Pinpoint the cell where the given text exists, returning its [x, y] midpoint coordinate. 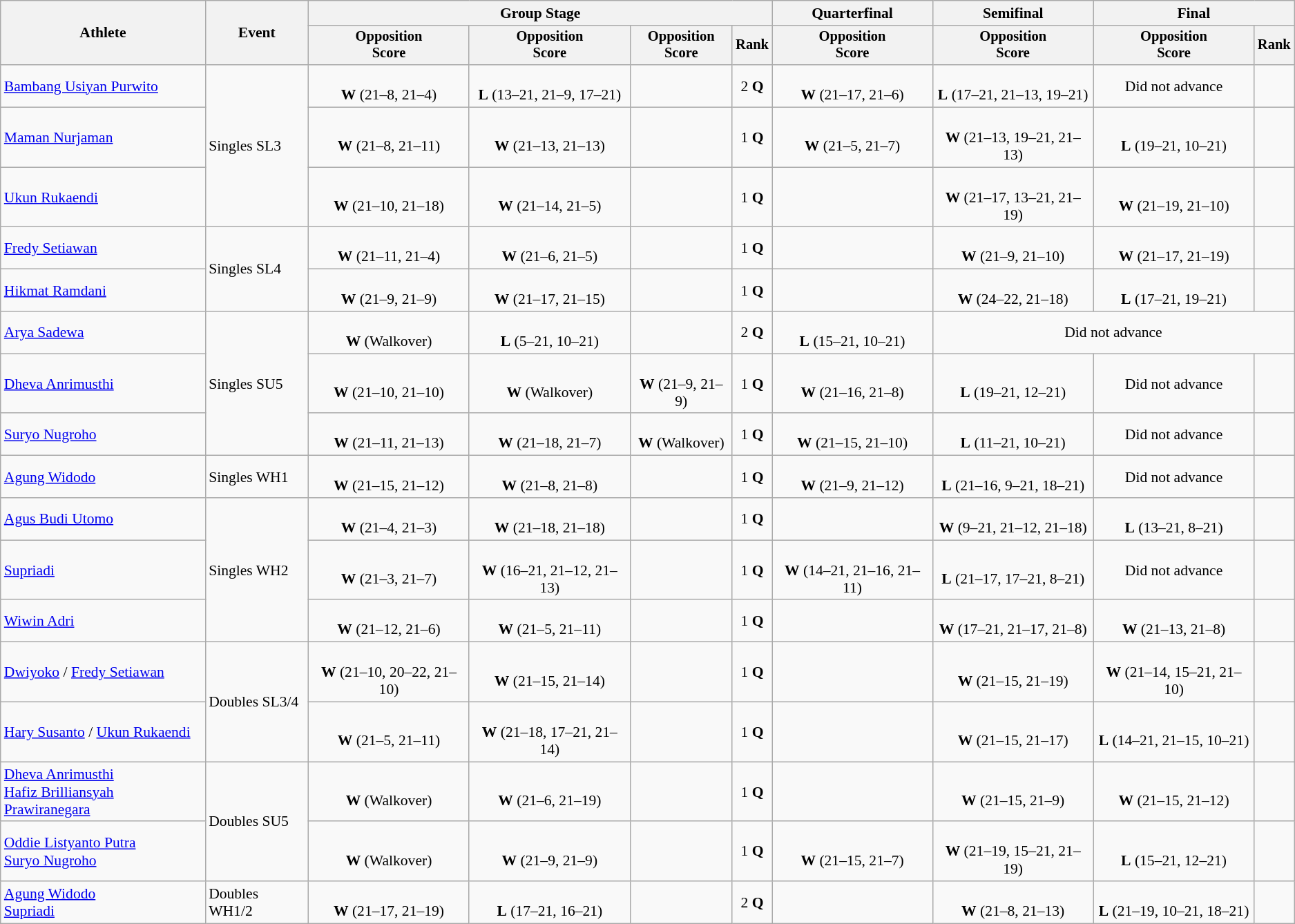
L (14–21, 21–15, 10–21) [1174, 732]
L (13–21, 8–21) [1174, 519]
L (17–21, 16–21) [550, 902]
Dheva Anrimusthi Hafiz Brilliansyah Prawiranegara [103, 791]
Semifinal [1013, 13]
W (24–22, 21–18) [1013, 290]
Agung Widodo Supriadi [103, 902]
W (21–6, 21–5) [550, 249]
Dheva Anrimusthi [103, 384]
W (21–15, 21–9) [1013, 791]
L (21–17, 17–21, 8–21) [1013, 570]
Oddie Listyanto Putra Suryo Nugroho [103, 852]
W (21–17, 21–15) [550, 290]
Agung Widodo [103, 477]
W (21–9, 21–12) [852, 477]
L (19–21, 12–21) [1013, 384]
L (11–21, 10–21) [1013, 435]
W (17–21, 21–17, 21–8) [1013, 622]
W (21–19, 21–10) [1174, 198]
W (21–8, 21–13) [1013, 902]
W (21–16, 21–8) [852, 384]
Hikmat Ramdani [103, 290]
W (21–17, 13–21, 21–19) [1013, 198]
Supriadi [103, 570]
Fredy Setiawan [103, 249]
W (21–19, 15–21, 21–19) [1013, 852]
W (21–6, 21–19) [550, 791]
W (21–13, 21–8) [1174, 622]
Dwiyoko / Fredy Setiawan [103, 673]
Singles SL4 [257, 269]
Hary Susanto / Ukun Rukaendi [103, 732]
L (21–16, 9–21, 18–21) [1013, 477]
W (21–8, 21–8) [550, 477]
W (21–9, 21–10) [1013, 249]
Singles SL3 [257, 146]
Group Stage [540, 13]
W (16–21, 21–12, 21–13) [550, 570]
L (19–21, 10–21) [1174, 138]
W (21–15, 21–19) [1013, 673]
W (21–10, 21–18) [390, 198]
W (21–13, 21–13) [550, 138]
Event [257, 33]
Bambang Usiyan Purwito [103, 86]
W (21–14, 15–21, 21–10) [1174, 673]
Maman Nurjaman [103, 138]
Singles WH1 [257, 477]
Agus Budi Utomo [103, 519]
W (21–10, 20–22, 21–10) [390, 673]
L (17–21, 19–21) [1174, 290]
W (21–10, 21–10) [390, 384]
Suryo Nugroho [103, 435]
W (21–15, 21–7) [852, 852]
Singles SU5 [257, 384]
Singles WH2 [257, 570]
Doubles SU5 [257, 822]
W (21–5, 21–7) [852, 138]
W (21–15, 21–17) [1013, 732]
W (21–4, 21–3) [390, 519]
W (21–18, 21–7) [550, 435]
L (17–21, 21–13, 19–21) [1013, 86]
Arya Sadewa [103, 333]
Athlete [103, 33]
W (21–8, 21–11) [390, 138]
W (21–11, 21–13) [390, 435]
Quarterfinal [852, 13]
Doubles SL3/4 [257, 702]
W (9–21, 21–12, 21–18) [1013, 519]
W (21–18, 17–21, 21–14) [550, 732]
W (21–18, 21–18) [550, 519]
W (21–12, 21–6) [390, 622]
W (14–21, 21–16, 21–11) [852, 570]
L (15–21, 12–21) [1174, 852]
L (15–21, 10–21) [852, 333]
W (21–3, 21–7) [390, 570]
W (21–15, 21–10) [852, 435]
Ukun Rukaendi [103, 198]
L (21–19, 10–21, 18–21) [1174, 902]
Wiwin Adri [103, 622]
W (21–17, 21–6) [852, 86]
W (21–11, 21–4) [390, 249]
L (13–21, 21–9, 17–21) [550, 86]
W (21–8, 21–4) [390, 86]
Doubles WH1/2 [257, 902]
Final [1193, 13]
L (5–21, 10–21) [550, 333]
W (21–14, 21–5) [550, 198]
W (21–15, 21–14) [550, 673]
W (21–13, 19–21, 21–13) [1013, 138]
